Find where the given text appears and provide that cell's center as (X, Y) coordinate. 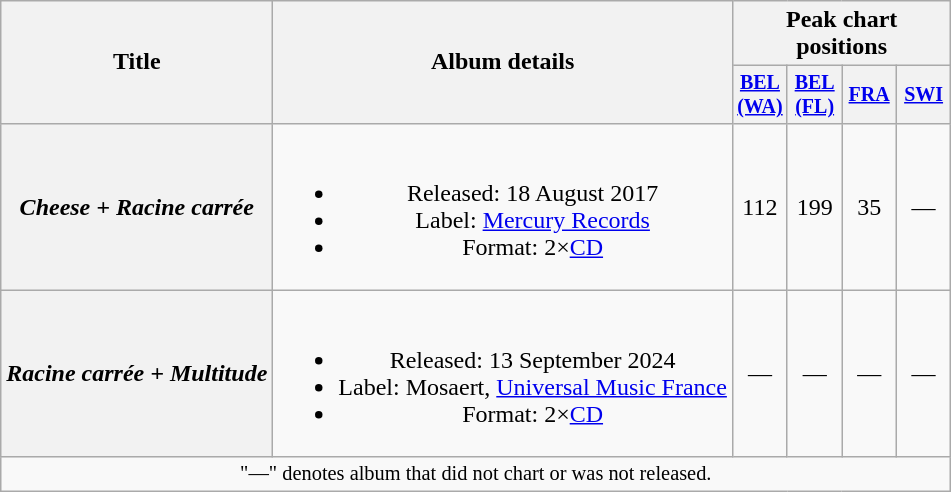
35 (869, 206)
Album details (503, 62)
SWI (923, 94)
Peak chart positions (841, 34)
Released: 18 August 2017Label: Mercury RecordsFormat: 2×CD (503, 206)
Cheese + Racine carrée (137, 206)
FRA (869, 94)
BEL(WA) (760, 94)
BEL(FL) (814, 94)
Racine carrée + Multitude (137, 374)
Title (137, 62)
199 (814, 206)
"—" denotes album that did not chart or was not released. (476, 474)
112 (760, 206)
Released: 13 September 2024Label: Mosaert, Universal Music FranceFormat: 2×CD (503, 374)
